From the cell containing the given text, extract its center point as (x, y) coordinate. 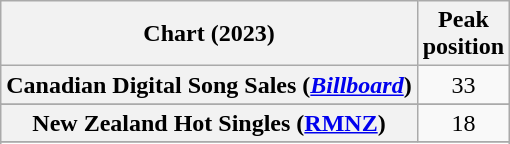
Peakposition (463, 34)
33 (463, 85)
Canadian Digital Song Sales (Billboard) (209, 85)
New Zealand Hot Singles (RMNZ) (209, 123)
18 (463, 123)
Chart (2023) (209, 34)
